Identify which cell holds the provided text, then report its [X, Y] central coordinate. 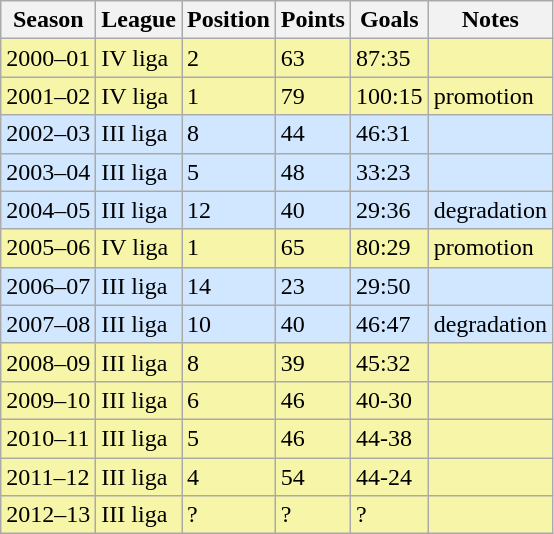
40-30 [389, 400]
79 [312, 96]
48 [312, 172]
54 [312, 477]
46:31 [389, 134]
2000–01 [48, 58]
87:35 [389, 58]
100:15 [389, 96]
Points [312, 20]
2003–04 [48, 172]
80:29 [389, 248]
4 [229, 477]
2012–13 [48, 515]
2002–03 [48, 134]
14 [229, 286]
10 [229, 324]
2 [229, 58]
23 [312, 286]
2004–05 [48, 210]
46:47 [389, 324]
2005–06 [48, 248]
29:36 [389, 210]
12 [229, 210]
Season [48, 20]
League [139, 20]
33:23 [389, 172]
44-24 [389, 477]
Position [229, 20]
2007–08 [48, 324]
Goals [389, 20]
2009–10 [48, 400]
29:50 [389, 286]
2011–12 [48, 477]
2006–07 [48, 286]
39 [312, 362]
Notes [490, 20]
44-38 [389, 438]
65 [312, 248]
2008–09 [48, 362]
45:32 [389, 362]
6 [229, 400]
44 [312, 134]
2001–02 [48, 96]
2010–11 [48, 438]
63 [312, 58]
